Detect which cell encompasses the target text, then output its [x, y] center coordinate. 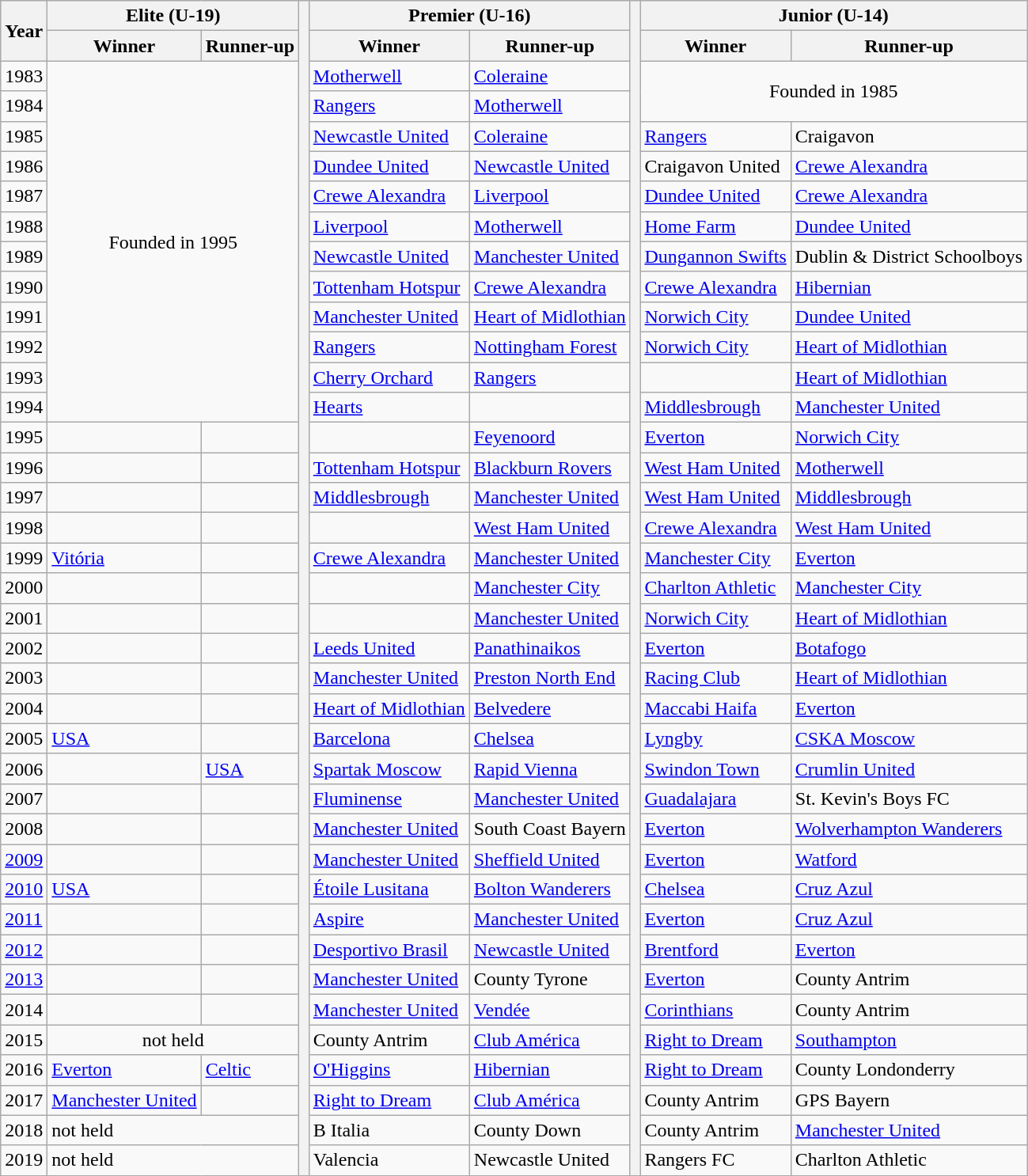
1992 [24, 347]
Leeds United [389, 648]
1995 [24, 438]
Dublin & District Schoolboys [909, 256]
Swindon Town [715, 768]
Watford [909, 859]
1984 [24, 106]
Fluminense [389, 799]
CSKA Moscow [909, 738]
2005 [24, 738]
Cherry Orchard [389, 377]
Elite (U-19) [173, 16]
Junior (U-14) [834, 16]
2002 [24, 648]
Brentford [715, 950]
County Tyrone [549, 980]
Guadalajara [715, 799]
2011 [24, 920]
1990 [24, 286]
Spartak Moscow [389, 768]
1983 [24, 76]
Nottingham Forest [549, 347]
1986 [24, 166]
1993 [24, 377]
Premier (U-16) [469, 16]
2001 [24, 618]
Home Farm [715, 226]
Racing Club [715, 678]
Panathinaikos [549, 648]
Vitória [124, 558]
Vendée [549, 1010]
B Italia [389, 1130]
Belvedere [549, 708]
Valencia [389, 1160]
Crumlin United [909, 768]
1994 [24, 408]
2006 [24, 768]
2017 [24, 1100]
2013 [24, 980]
Botafogo [909, 648]
1991 [24, 317]
Celtic [250, 1070]
Corinthians [715, 1010]
County Londonderry [909, 1070]
Bolton Wanderers [549, 890]
2009 [24, 859]
1996 [24, 468]
2004 [24, 708]
Craigavon [909, 136]
Rapid Vienna [549, 768]
1989 [24, 256]
GPS Bayern [909, 1100]
Preston North End [549, 678]
2018 [24, 1130]
Étoile Lusitana [389, 890]
Founded in 1995 [173, 242]
1997 [24, 498]
Lyngby [715, 738]
South Coast Bayern [549, 829]
Year [24, 31]
Wolverhampton Wanderers [909, 829]
Founded in 1985 [834, 91]
Southampton [909, 1040]
Blackburn Rovers [549, 468]
Rangers FC [715, 1160]
2016 [24, 1070]
2007 [24, 799]
1998 [24, 528]
1988 [24, 226]
1987 [24, 196]
2000 [24, 588]
Hearts [389, 408]
2019 [24, 1160]
2008 [24, 829]
2003 [24, 678]
Feyenoord [549, 438]
Barcelona [389, 738]
Craigavon United [715, 166]
County Down [549, 1130]
1999 [24, 558]
Sheffield United [549, 859]
Maccabi Haifa [715, 708]
Dungannon Swifts [715, 256]
Desportivo Brasil [389, 950]
2010 [24, 890]
2012 [24, 950]
St. Kevin's Boys FC [909, 799]
2015 [24, 1040]
2014 [24, 1010]
Aspire [389, 920]
O'Higgins [389, 1070]
1985 [24, 136]
